Return (X, Y) of the center of cell containing provided text 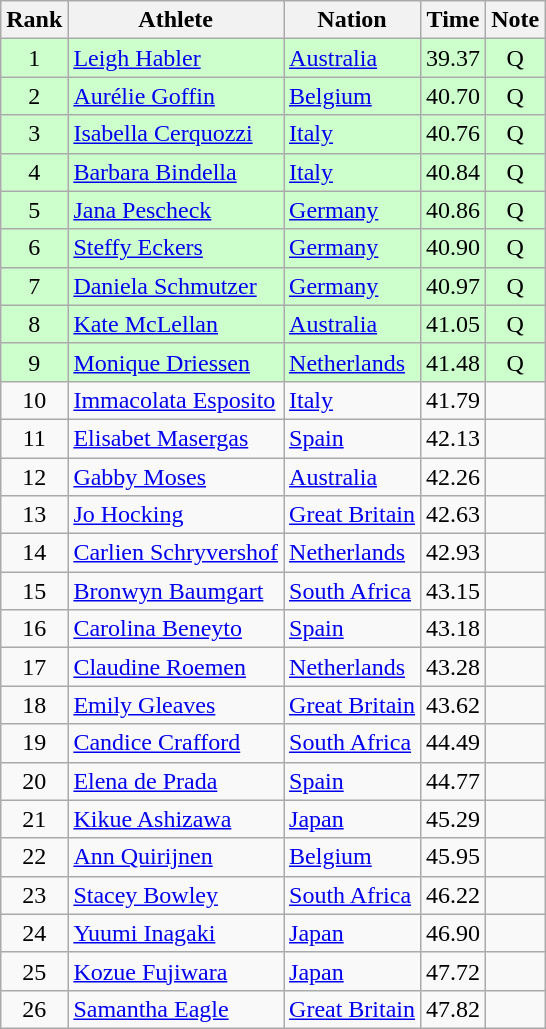
40.97 (454, 286)
Candice Crafford (176, 743)
Steffy Eckers (176, 248)
43.15 (454, 591)
4 (34, 172)
16 (34, 629)
Leigh Habler (176, 58)
22 (34, 857)
Kikue Ashizawa (176, 819)
18 (34, 705)
40.86 (454, 210)
47.82 (454, 1009)
Barbara Bindella (176, 172)
11 (34, 438)
42.26 (454, 477)
20 (34, 781)
42.63 (454, 515)
43.18 (454, 629)
Isabella Cerquozzi (176, 134)
Kozue Fujiwara (176, 971)
Monique Driessen (176, 362)
Jo Hocking (176, 515)
21 (34, 819)
5 (34, 210)
Stacey Bowley (176, 895)
13 (34, 515)
45.29 (454, 819)
42.93 (454, 553)
40.76 (454, 134)
9 (34, 362)
15 (34, 591)
17 (34, 667)
Immacolata Esposito (176, 400)
Jana Pescheck (176, 210)
23 (34, 895)
Rank (34, 20)
45.95 (454, 857)
43.28 (454, 667)
8 (34, 324)
7 (34, 286)
Carlien Schryvershof (176, 553)
40.70 (454, 96)
Gabby Moses (176, 477)
Time (454, 20)
12 (34, 477)
26 (34, 1009)
3 (34, 134)
Bronwyn Baumgart (176, 591)
46.22 (454, 895)
39.37 (454, 58)
Samantha Eagle (176, 1009)
44.77 (454, 781)
Yuumi Inagaki (176, 933)
10 (34, 400)
Claudine Roemen (176, 667)
Emily Gleaves (176, 705)
Ann Quirijnen (176, 857)
41.05 (454, 324)
Kate McLellan (176, 324)
47.72 (454, 971)
24 (34, 933)
25 (34, 971)
Carolina Beneyto (176, 629)
2 (34, 96)
Athlete (176, 20)
Nation (352, 20)
Note (516, 20)
40.90 (454, 248)
41.48 (454, 362)
14 (34, 553)
Aurélie Goffin (176, 96)
Elena de Prada (176, 781)
43.62 (454, 705)
41.79 (454, 400)
6 (34, 248)
19 (34, 743)
44.49 (454, 743)
42.13 (454, 438)
Daniela Schmutzer (176, 286)
1 (34, 58)
40.84 (454, 172)
46.90 (454, 933)
Elisabet Masergas (176, 438)
